Search for the cell housing the specified text and yield its (x, y) center coordinate. 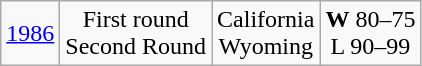
First roundSecond Round (136, 34)
CaliforniaWyoming (266, 34)
W 80–75L 90–99 (370, 34)
1986 (30, 34)
